Locate the cell with the specified text and output its (x, y) center coordinate. 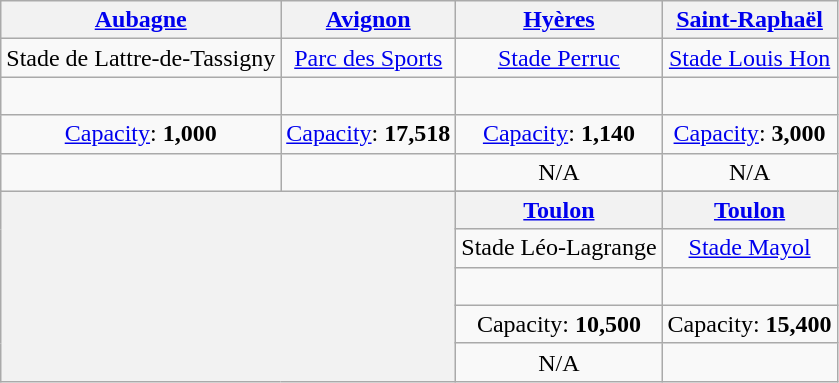
Stade Mayol (750, 248)
Saint-Raphaël (750, 20)
Stade de Lattre-de-Tassigny (141, 58)
Stade Léo-Lagrange (559, 248)
Stade Perruc (559, 58)
Capacity: 1,140 (559, 134)
Capacity: 15,400 (750, 324)
Capacity: 1,000 (141, 134)
Aubagne (141, 20)
Avignon (368, 20)
Stade Louis Hon (750, 58)
Parc des Sports (368, 58)
Capacity: 10,500 (559, 324)
Capacity: 17,518 (368, 134)
Capacity: 3,000 (750, 134)
Hyères (559, 20)
